Locate the cell with the specified text and output its (X, Y) center coordinate. 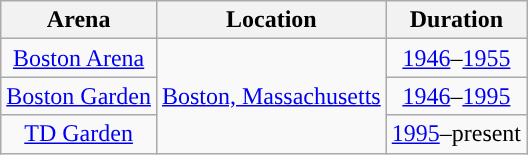
Duration (456, 20)
TD Garden (79, 134)
Location (271, 20)
Arena (79, 20)
1995–present (456, 134)
Boston Garden (79, 96)
1946–1955 (456, 58)
1946–1995 (456, 96)
Boston Arena (79, 58)
Boston, Massachusetts (271, 96)
